Determine the (X, Y) coordinate at the center of the cell enclosing the given text.  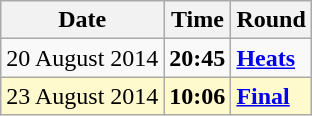
23 August 2014 (82, 96)
Heats (271, 58)
Round (271, 20)
Final (271, 96)
20:45 (198, 58)
10:06 (198, 96)
Time (198, 20)
20 August 2014 (82, 58)
Date (82, 20)
